Search for the cell housing the specified text and yield its [X, Y] center coordinate. 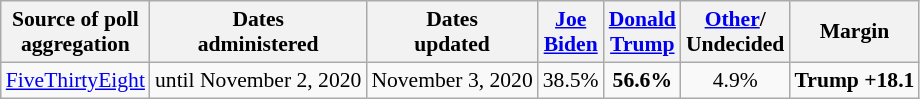
Trump +18.1 [854, 80]
Source of pollaggregation [76, 32]
56.6% [642, 80]
Dates updated [452, 32]
4.9% [735, 80]
Margin [854, 32]
until November 2, 2020 [258, 80]
JoeBiden [571, 32]
November 3, 2020 [452, 80]
Dates administered [258, 32]
Other/Undecided [735, 32]
DonaldTrump [642, 32]
38.5% [571, 80]
FiveThirtyEight [76, 80]
